Scan for the cell matching the given text and deliver its [X, Y] coordinate at center. 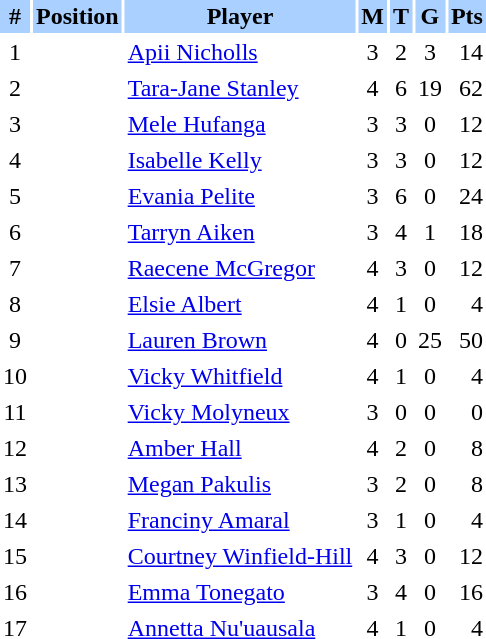
Elsie Albert [240, 304]
Pts [467, 16]
10 [15, 376]
# [15, 16]
Evania Pelite [240, 196]
5 [15, 196]
Franciny Amaral [240, 520]
T [401, 16]
25 [430, 340]
Raecene McGregor [240, 268]
Vicky Molyneux [240, 412]
24 [467, 196]
18 [467, 232]
19 [430, 88]
Lauren Brown [240, 340]
M [372, 16]
Apii Nicholls [240, 52]
13 [15, 484]
9 [15, 340]
Position [78, 16]
50 [467, 340]
7 [15, 268]
Player [240, 16]
Amber Hall [240, 448]
Courtney Winfield-Hill [240, 556]
G [430, 16]
Megan Pakulis [240, 484]
Isabelle Kelly [240, 160]
Tarryn Aiken [240, 232]
Emma Tonegato [240, 592]
Tara-Jane Stanley [240, 88]
Mele Hufanga [240, 124]
Vicky Whitfield [240, 376]
62 [467, 88]
11 [15, 412]
15 [15, 556]
